Search for the cell housing the specified text and yield its [x, y] center coordinate. 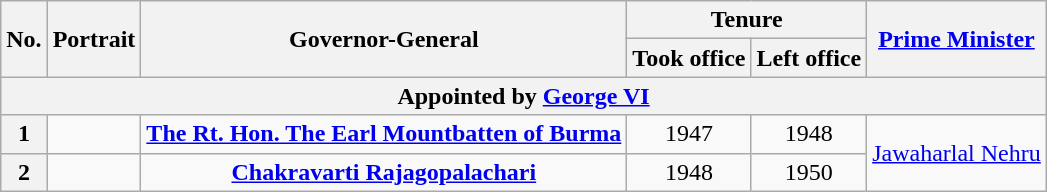
Took office [689, 58]
Appointed by George VI [524, 96]
No. [24, 39]
1947 [689, 134]
Left office [809, 58]
Tenure [747, 20]
Portrait [94, 39]
1950 [809, 172]
2 [24, 172]
Prime Minister [957, 39]
Governor-General [384, 39]
The Rt. Hon. The Earl Mountbatten of Burma [384, 134]
Jawaharlal Nehru [957, 153]
1 [24, 134]
Chakravarti Rajagopalachari [384, 172]
